Provide the [x, y] coordinate of the cell's center where the given text is located.  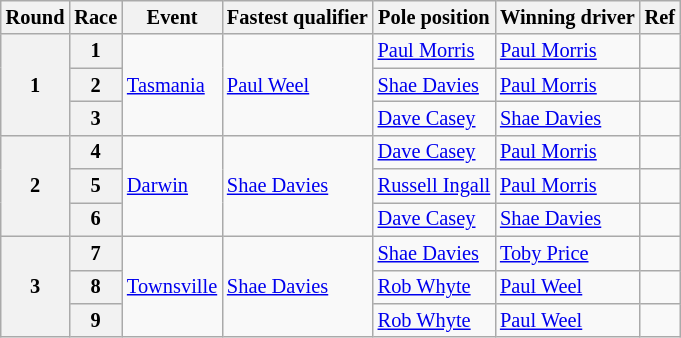
Tasmania [172, 84]
5 [96, 186]
Townsville [172, 286]
Round [36, 17]
Race [96, 17]
Pole position [434, 17]
6 [96, 219]
Ref [660, 17]
9 [96, 320]
Toby Price [568, 253]
Darwin [172, 186]
Fastest qualifier [298, 17]
8 [96, 287]
Russell Ingall [434, 186]
7 [96, 253]
Winning driver [568, 17]
4 [96, 152]
Event [172, 17]
